Locate the cell with the specified text and output its [x, y] center coordinate. 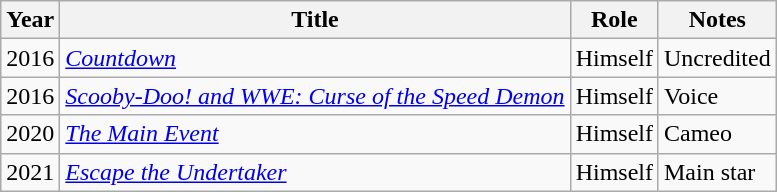
Countdown [315, 58]
Uncredited [717, 58]
Voice [717, 96]
Year [30, 20]
Role [614, 20]
2021 [30, 172]
Title [315, 20]
Notes [717, 20]
Scooby-Doo! and WWE: Curse of the Speed Demon [315, 96]
Escape the Undertaker [315, 172]
Cameo [717, 134]
Main star [717, 172]
2020 [30, 134]
The Main Event [315, 134]
